Extract the [X, Y] coordinate from the center of the cell holding the provided text.  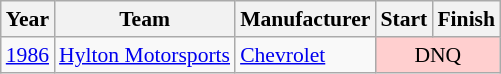
Start [404, 19]
Chevrolet [305, 55]
Hylton Motorsports [144, 55]
Finish [466, 19]
Manufacturer [305, 19]
Team [144, 19]
DNQ [438, 55]
1986 [28, 55]
Year [28, 19]
